Extract the (x, y) coordinate from the center of the cell holding the provided text.  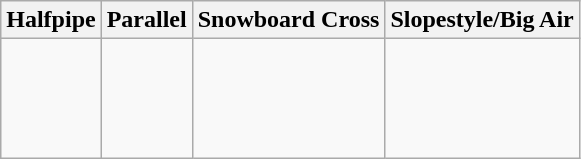
Parallel (146, 20)
Halfpipe (51, 20)
Snowboard Cross (288, 20)
Slopestyle/Big Air (482, 20)
